Return the [X, Y] coordinate for the center point of the cell that contains the specified text.  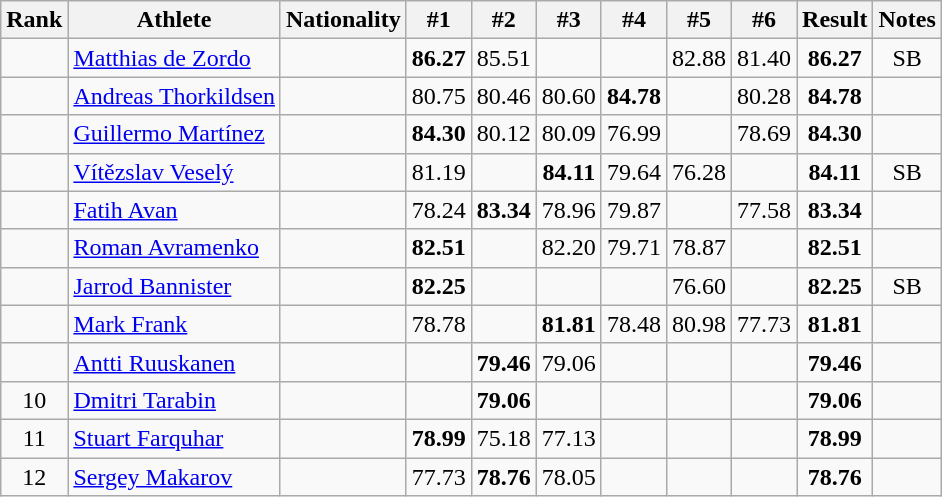
Nationality [343, 20]
Fatih Avan [174, 210]
78.69 [764, 134]
Roman Avramenko [174, 248]
80.12 [504, 134]
82.88 [698, 58]
76.60 [698, 286]
Notes [907, 20]
Dmitri Tarabin [174, 400]
Guillermo Martínez [174, 134]
80.46 [504, 96]
#6 [764, 20]
Rank [34, 20]
#1 [438, 20]
Athlete [174, 20]
78.78 [438, 324]
11 [34, 438]
80.75 [438, 96]
Andreas Thorkildsen [174, 96]
Stuart Farquhar [174, 438]
Antti Ruuskanen [174, 362]
78.48 [634, 324]
76.28 [698, 172]
Jarrod Bannister [174, 286]
#4 [634, 20]
Result [835, 20]
Matthias de Zordo [174, 58]
78.24 [438, 210]
75.18 [504, 438]
76.99 [634, 134]
#3 [568, 20]
77.13 [568, 438]
77.58 [764, 210]
12 [34, 477]
79.87 [634, 210]
79.71 [634, 248]
80.98 [698, 324]
79.64 [634, 172]
80.09 [568, 134]
Vítězslav Veselý [174, 172]
#2 [504, 20]
Sergey Makarov [174, 477]
81.40 [764, 58]
80.60 [568, 96]
Mark Frank [174, 324]
81.19 [438, 172]
#5 [698, 20]
82.20 [568, 248]
10 [34, 400]
80.28 [764, 96]
85.51 [504, 58]
78.05 [568, 477]
78.87 [698, 248]
78.96 [568, 210]
